Pinpoint the cell where the given text exists, returning its (x, y) midpoint coordinate. 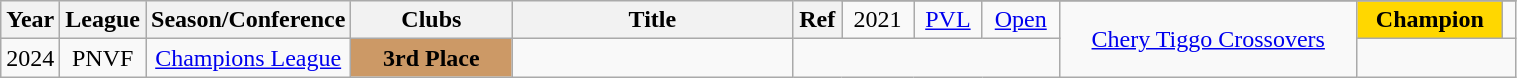
Title (652, 20)
PNVF (103, 58)
Season/Conference (248, 20)
Clubs (432, 20)
Chery Tiggo Crossovers (1208, 39)
3rd Place (432, 58)
2021 (878, 20)
Year (30, 20)
Champions League (248, 58)
Open (1020, 20)
PVL (948, 20)
Ref (818, 20)
League (103, 20)
Champion (1430, 20)
2024 (30, 58)
